For the text-containing cell, return its midpoint in [X, Y] coordinate format. 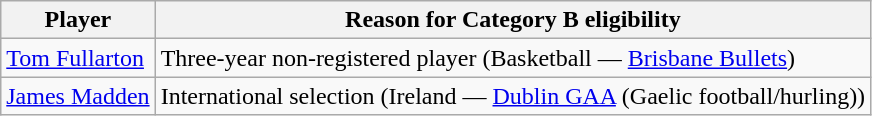
Tom Fullarton [78, 58]
Three-year non-registered player (Basketball — Brisbane Bullets) [513, 58]
Player [78, 20]
Reason for Category B eligibility [513, 20]
International selection (Ireland — Dublin GAA (Gaelic football/hurling)) [513, 96]
James Madden [78, 96]
